Output the [x, y] coordinate of the center of the cell containing the given text.  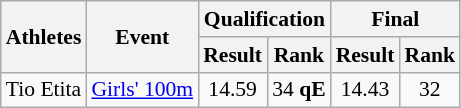
Athletes [44, 36]
Final [396, 19]
Girls' 100m [142, 90]
14.59 [232, 90]
Event [142, 36]
Qualification [264, 19]
34 qE [299, 90]
32 [430, 90]
14.43 [366, 90]
Tio Etita [44, 90]
